Search for the cell housing the specified text and yield its (X, Y) center coordinate. 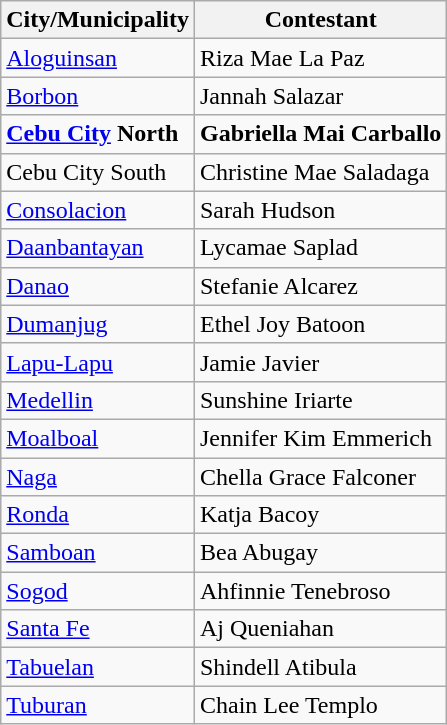
Chain Lee Templo (320, 705)
Santa Fe (98, 629)
Borbon (98, 96)
Chella Grace Falconer (320, 477)
Consolacion (98, 210)
Ethel Joy Batoon (320, 324)
Cebu City North (98, 134)
Cebu City South (98, 172)
Tuburan (98, 705)
Katja Bacoy (320, 515)
Jannah Salazar (320, 96)
Stefanie Alcarez (320, 286)
Naga (98, 477)
Tabuelan (98, 667)
Daanbantayan (98, 248)
Gabriella Mai Carballo (320, 134)
City/Municipality (98, 20)
Lapu-Lapu (98, 362)
Sogod (98, 591)
Aloguinsan (98, 58)
Contestant (320, 20)
Bea Abugay (320, 553)
Riza Mae La Paz (320, 58)
Ronda (98, 515)
Ahfinnie Tenebroso (320, 591)
Samboan (98, 553)
Sarah Hudson (320, 210)
Jamie Javier (320, 362)
Dumanjug (98, 324)
Christine Mae Saladaga (320, 172)
Medellin (98, 400)
Lycamae Saplad (320, 248)
Danao (98, 286)
Jennifer Kim Emmerich (320, 438)
Moalboal (98, 438)
Sunshine Iriarte (320, 400)
Shindell Atibula (320, 667)
Aj Queniahan (320, 629)
